Identify which cell holds the provided text, then report its (x, y) central coordinate. 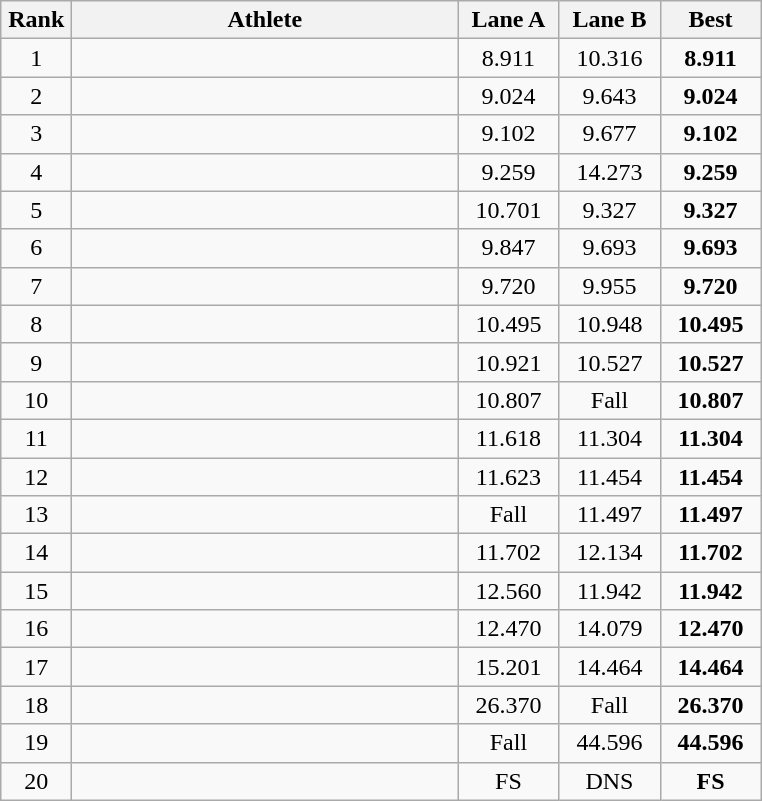
10.316 (610, 58)
20 (36, 781)
Lane A (508, 20)
8 (36, 324)
DNS (610, 781)
12 (36, 477)
9 (36, 362)
16 (36, 629)
9.955 (610, 286)
17 (36, 667)
14.079 (610, 629)
11 (36, 438)
Best (710, 20)
11.618 (508, 438)
15.201 (508, 667)
2 (36, 96)
4 (36, 172)
12.560 (508, 591)
10.701 (508, 210)
9.643 (610, 96)
7 (36, 286)
6 (36, 248)
5 (36, 210)
9.847 (508, 248)
Athlete (265, 20)
Lane B (610, 20)
Rank (36, 20)
10.921 (508, 362)
13 (36, 515)
10.948 (610, 324)
10 (36, 400)
3 (36, 134)
1 (36, 58)
18 (36, 705)
15 (36, 591)
14 (36, 553)
9.677 (610, 134)
14.273 (610, 172)
12.134 (610, 553)
11.623 (508, 477)
19 (36, 743)
